Provide the (X, Y) coordinate of the cell's center where the given text is located.  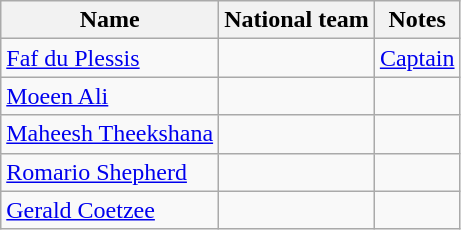
Romario Shepherd (110, 172)
Name (110, 20)
Moeen Ali (110, 96)
Captain (417, 58)
Notes (417, 20)
National team (297, 20)
Faf du Plessis (110, 58)
Maheesh Theekshana (110, 134)
Gerald Coetzee (110, 210)
